For the text-containing cell, return its midpoint in [x, y] coordinate format. 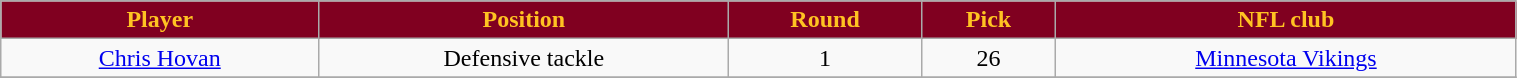
Player [160, 20]
26 [988, 58]
1 [825, 58]
NFL club [1286, 20]
Pick [988, 20]
Defensive tackle [524, 58]
Round [825, 20]
Chris Hovan [160, 58]
Minnesota Vikings [1286, 58]
Position [524, 20]
